For the text-containing cell, return its midpoint in [x, y] coordinate format. 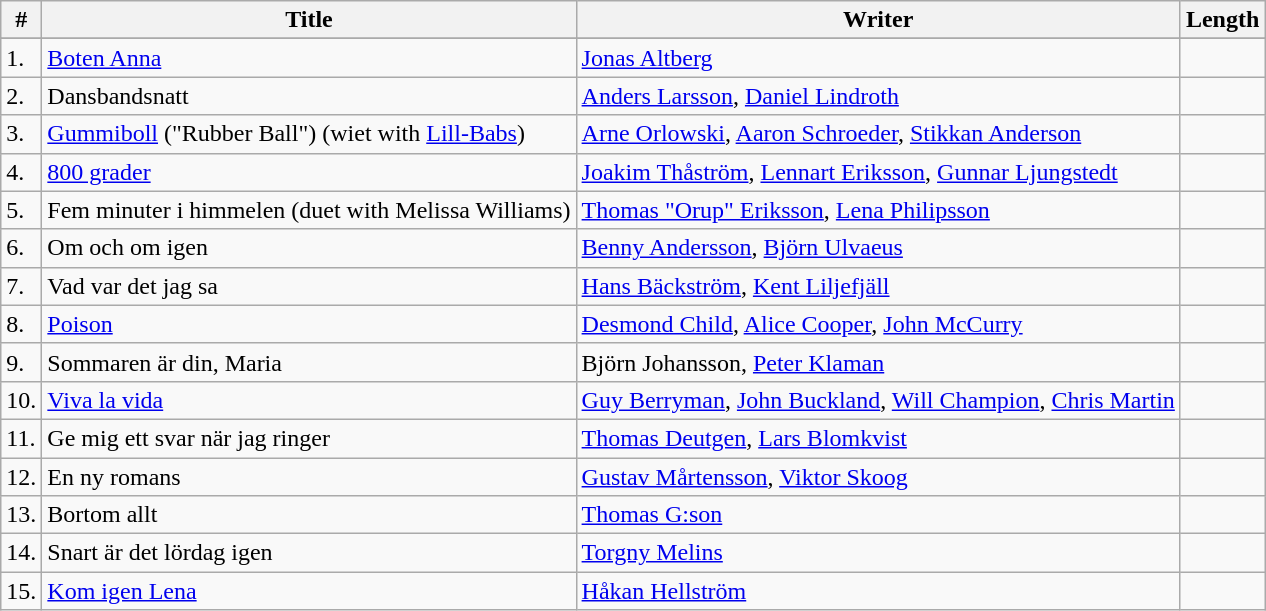
15. [22, 591]
# [22, 20]
5. [22, 210]
Writer [878, 20]
Length [1222, 20]
Torgny Melins [878, 553]
Arne Orlowski, Aaron Schroeder, Stikkan Anderson [878, 134]
Kom igen Lena [309, 591]
Gustav Mårtensson, Viktor Skoog [878, 477]
Boten Anna [309, 58]
Title [309, 20]
14. [22, 553]
Dansbandsnatt [309, 96]
Vad var det jag sa [309, 286]
En ny romans [309, 477]
Thomas Deutgen, Lars Blomkvist [878, 438]
12. [22, 477]
Snart är det lördag igen [309, 553]
8. [22, 324]
Sommaren är din, Maria [309, 362]
3. [22, 134]
2. [22, 96]
Gummiboll ("Rubber Ball") (wiet with Lill-Babs) [309, 134]
6. [22, 248]
Viva la vida [309, 400]
Hans Bäckström, Kent Liljefjäll [878, 286]
9. [22, 362]
800 grader [309, 172]
Fem minuter i himmelen (duet with Melissa Williams) [309, 210]
1. [22, 58]
Thomas "Orup" Eriksson, Lena Philipsson [878, 210]
11. [22, 438]
13. [22, 515]
Bortom allt [309, 515]
Jonas Altberg [878, 58]
Thomas G:son [878, 515]
Poison [309, 324]
Benny Andersson, Björn Ulvaeus [878, 248]
Desmond Child, Alice Cooper, John McCurry [878, 324]
7. [22, 286]
Anders Larsson, Daniel Lindroth [878, 96]
Björn Johansson, Peter Klaman [878, 362]
Guy Berryman, John Buckland, Will Champion, Chris Martin [878, 400]
Joakim Thåström, Lennart Eriksson, Gunnar Ljungstedt [878, 172]
Ge mig ett svar när jag ringer [309, 438]
4. [22, 172]
Håkan Hellström [878, 591]
Om och om igen [309, 248]
10. [22, 400]
